Locate the cell with the specified text and output its (x, y) center coordinate. 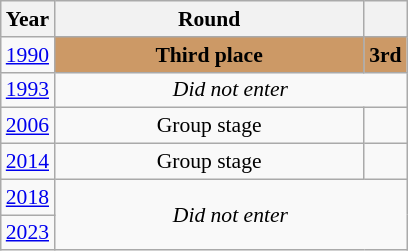
2006 (28, 126)
Third place (209, 55)
2014 (28, 162)
1990 (28, 55)
1993 (28, 90)
Round (209, 19)
Year (28, 19)
2023 (28, 233)
3rd (386, 55)
2018 (28, 197)
